Return [X, Y] of the center of cell containing provided text 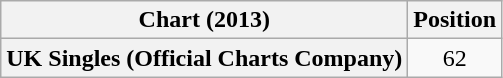
62 [455, 58]
Chart (2013) [204, 20]
UK Singles (Official Charts Company) [204, 58]
Position [455, 20]
